Output the (x, y) coordinate of the center of the cell containing the given text.  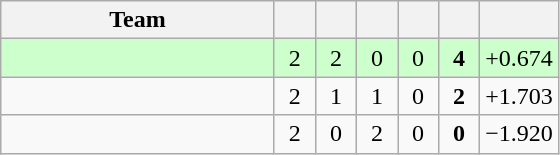
4 (460, 58)
Team (138, 20)
+1.703 (520, 96)
−1.920 (520, 134)
+0.674 (520, 58)
